Find where the given text appears and provide that cell's center as [x, y] coordinate. 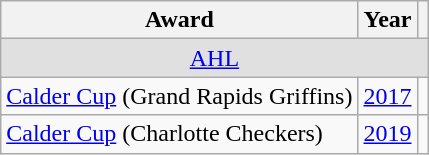
2017 [388, 96]
Award [180, 20]
Calder Cup (Charlotte Checkers) [180, 134]
Calder Cup (Grand Rapids Griffins) [180, 96]
AHL [214, 58]
Year [388, 20]
2019 [388, 134]
